Determine the [x, y] coordinate at the center of the cell enclosing the given text.  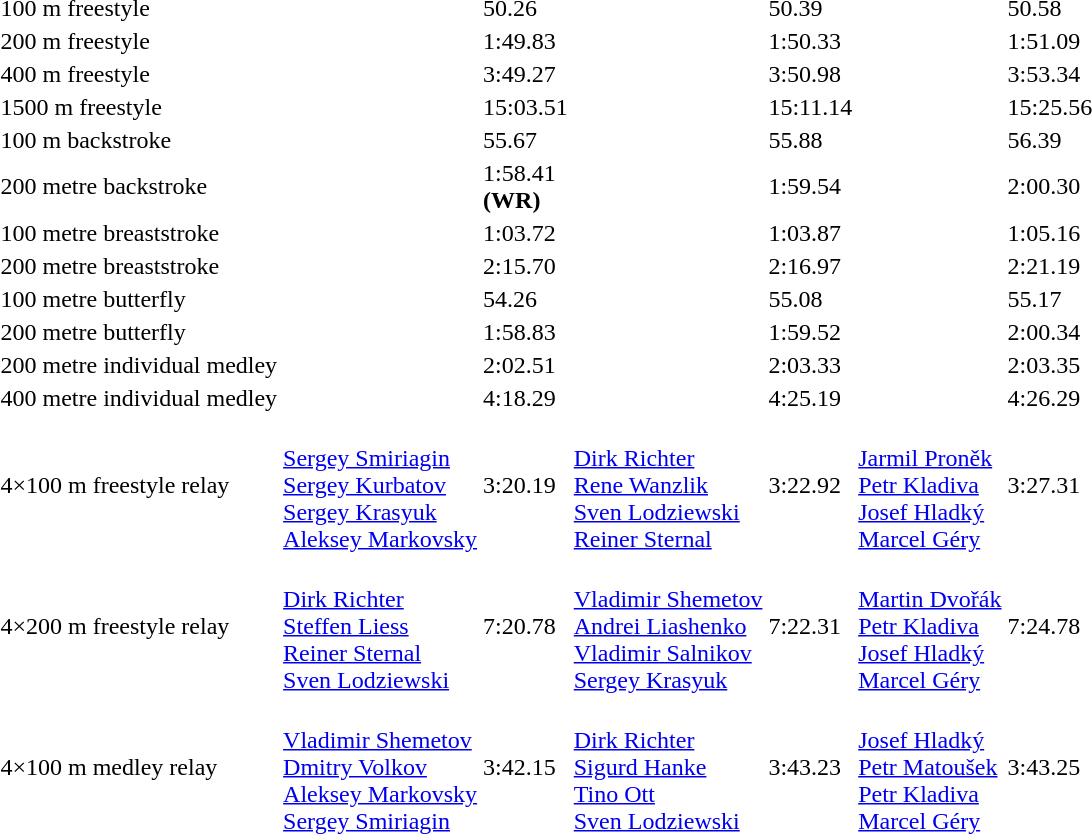
1:58.41 (WR) [526, 186]
1:59.54 [810, 186]
1:58.83 [526, 332]
2:16.97 [810, 266]
3:49.27 [526, 74]
15:11.14 [810, 107]
3:22.92 [810, 485]
55.88 [810, 140]
Dirk Richter Steffen Liess Reiner Sternal Sven Lodziewski [380, 626]
2:03.33 [810, 365]
Vladimir Shemetov Andrei Liashenko Vladimir Salnikov Sergey Krasyuk [668, 626]
7:20.78 [526, 626]
1:49.83 [526, 41]
55.67 [526, 140]
54.26 [526, 299]
Martin Dvořák Petr Kladiva Josef Hladký Marcel Géry [930, 626]
15:03.51 [526, 107]
1:59.52 [810, 332]
3:50.98 [810, 74]
2:15.70 [526, 266]
4:25.19 [810, 398]
3:20.19 [526, 485]
2:02.51 [526, 365]
4:18.29 [526, 398]
1:50.33 [810, 41]
7:22.31 [810, 626]
Jarmil Proněk Petr Kladiva Josef Hladký Marcel Géry [930, 485]
1:03.72 [526, 233]
Dirk Richter Rene WanzlikSven Lodziewski Reiner Sternal [668, 485]
Sergey SmiriaginSergey Kurbatov Sergey Krasyuk Aleksey Markovsky [380, 485]
1:03.87 [810, 233]
55.08 [810, 299]
